Extract the [X, Y] coordinate from the center of the cell holding the provided text.  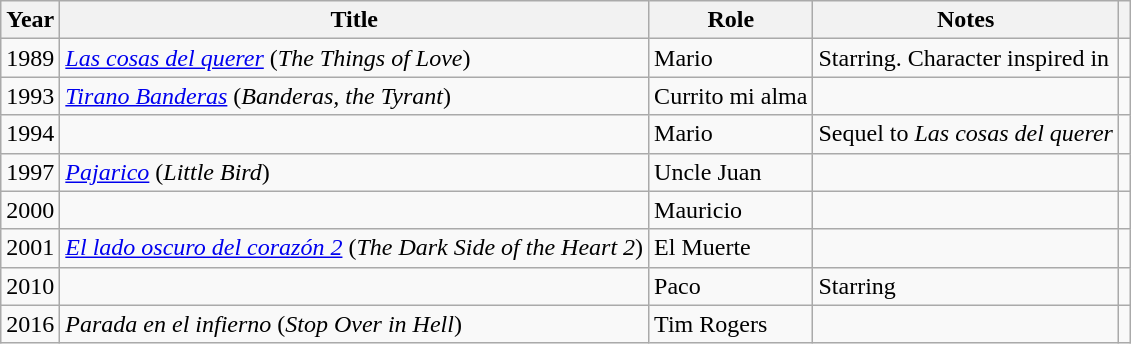
Currito mi alma [731, 96]
Notes [966, 20]
El Muerte [731, 248]
Uncle Juan [731, 172]
Pajarico (Little Bird) [354, 172]
Paco [731, 286]
Tim Rogers [731, 324]
Title [354, 20]
Parada en el infierno (Stop Over in Hell) [354, 324]
Mauricio [731, 210]
1993 [30, 96]
Year [30, 20]
El lado oscuro del corazón 2 (The Dark Side of the Heart 2) [354, 248]
Sequel to Las cosas del querer [966, 134]
1997 [30, 172]
2016 [30, 324]
Starring [966, 286]
1989 [30, 58]
2000 [30, 210]
Las cosas del querer (The Things of Love) [354, 58]
Tirano Banderas (Banderas, the Tyrant) [354, 96]
Role [731, 20]
Starring. Character inspired in [966, 58]
1994 [30, 134]
2001 [30, 248]
2010 [30, 286]
